Output the (x, y) coordinate of the center of the cell containing the given text.  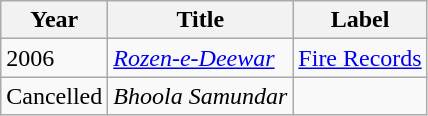
Label (360, 20)
Rozen-e-Deewar (200, 58)
Cancelled (54, 96)
2006 (54, 58)
Title (200, 20)
Fire Records (360, 58)
Bhoola Samundar (200, 96)
Year (54, 20)
